Capture the cell that displays the provided text and extract its [X, Y] central coordinate. 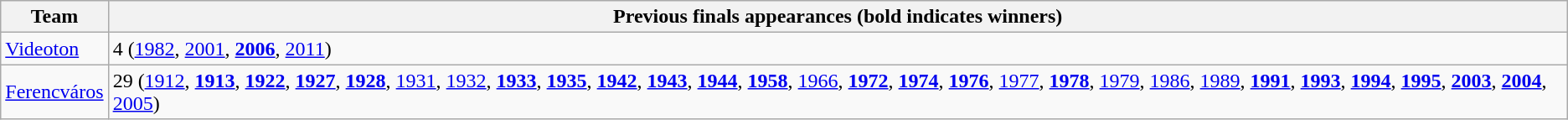
Previous finals appearances (bold indicates winners) [838, 17]
4 (1982, 2001, 2006, 2011) [838, 49]
Team [54, 17]
Ferencváros [54, 92]
Videoton [54, 49]
